From the cell containing the given text, extract its center point as [x, y] coordinate. 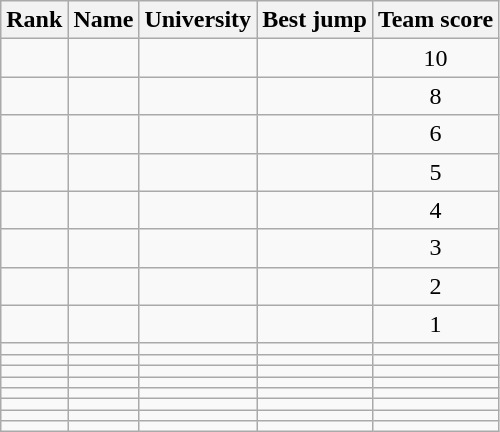
Best jump [315, 20]
Rank [34, 20]
6 [435, 134]
8 [435, 96]
3 [435, 248]
10 [435, 58]
2 [435, 286]
Name [104, 20]
5 [435, 172]
University [198, 20]
Team score [435, 20]
4 [435, 210]
1 [435, 324]
